Determine the (X, Y) coordinate at the center of the cell enclosing the given text.  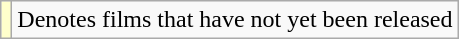
Denotes films that have not yet been released (235, 20)
